Return the (x, y) coordinate for the center point of the cell that contains the specified text.  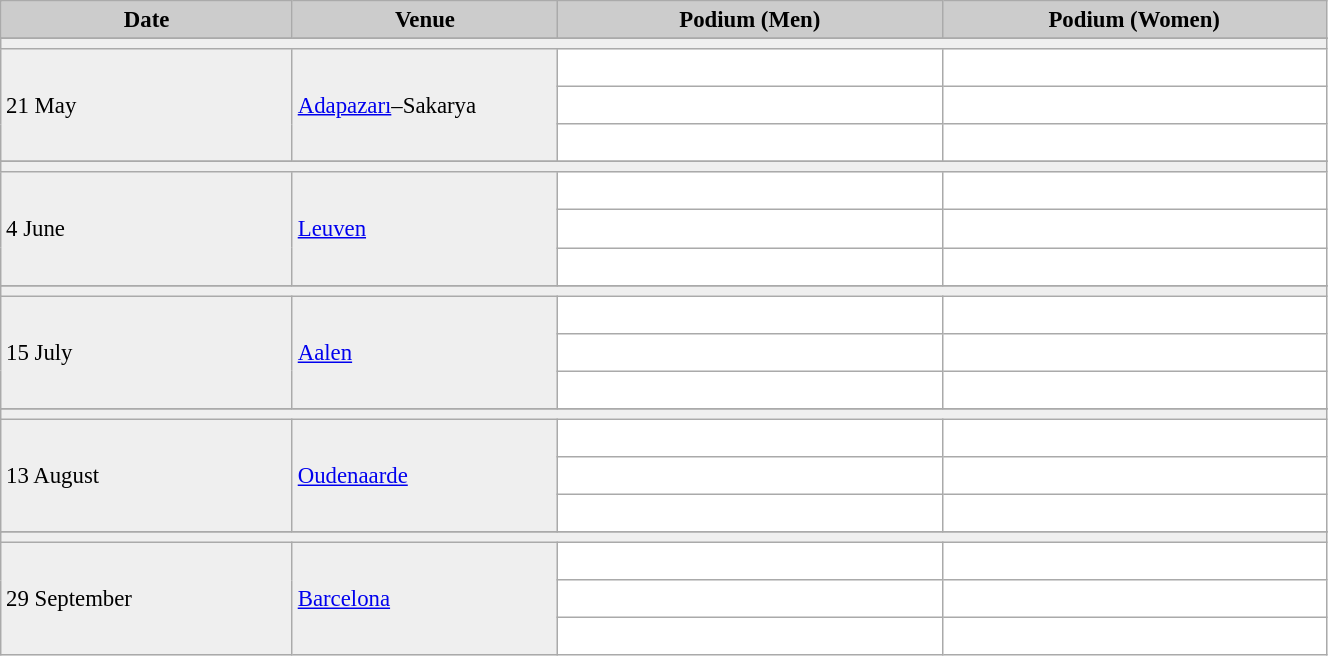
Venue (424, 20)
Podium (Women) (1134, 20)
Podium (Men) (750, 20)
15 July (147, 352)
13 August (147, 476)
29 September (147, 600)
Oudenaarde (424, 476)
Leuven (424, 228)
Barcelona (424, 600)
21 May (147, 106)
4 June (147, 228)
Adapazarı–Sakarya (424, 106)
Date (147, 20)
Aalen (424, 352)
